Return [x, y] of the center of cell containing provided text 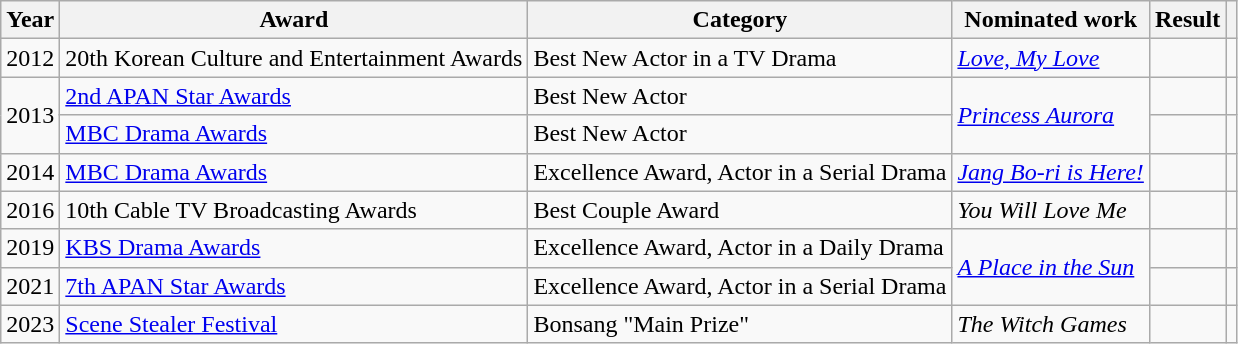
Bonsang "Main Prize" [740, 324]
Nominated work [1050, 20]
Category [740, 20]
Scene Stealer Festival [294, 324]
2nd APAN Star Awards [294, 96]
2023 [30, 324]
Princess Aurora [1050, 115]
KBS Drama Awards [294, 248]
Year [30, 20]
Excellence Award, Actor in a Daily Drama [740, 248]
10th Cable TV Broadcasting Awards [294, 210]
Best Couple Award [740, 210]
Award [294, 20]
Love, My Love [1050, 58]
7th APAN Star Awards [294, 286]
The Witch Games [1050, 324]
A Place in the Sun [1050, 267]
2014 [30, 172]
2016 [30, 210]
2012 [30, 58]
20th Korean Culture and Entertainment Awards [294, 58]
You Will Love Me [1050, 210]
Result [1187, 20]
2021 [30, 286]
Best New Actor in a TV Drama [740, 58]
2013 [30, 115]
Jang Bo-ri is Here! [1050, 172]
2019 [30, 248]
